From the cell containing the given text, extract its center point as (X, Y) coordinate. 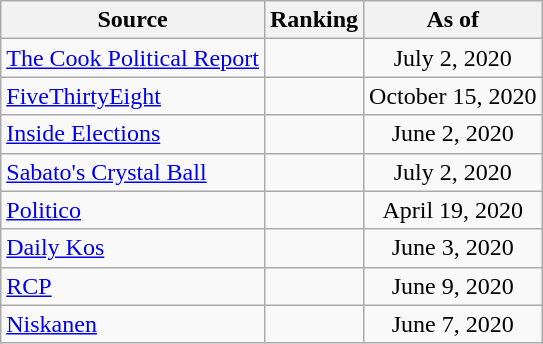
June 7, 2020 (453, 324)
Daily Kos (133, 248)
As of (453, 20)
October 15, 2020 (453, 96)
June 3, 2020 (453, 248)
FiveThirtyEight (133, 96)
April 19, 2020 (453, 210)
Politico (133, 210)
Ranking (314, 20)
Sabato's Crystal Ball (133, 172)
Source (133, 20)
The Cook Political Report (133, 58)
RCP (133, 286)
Niskanen (133, 324)
June 9, 2020 (453, 286)
Inside Elections (133, 134)
June 2, 2020 (453, 134)
